Capture the cell that displays the provided text and extract its [X, Y] central coordinate. 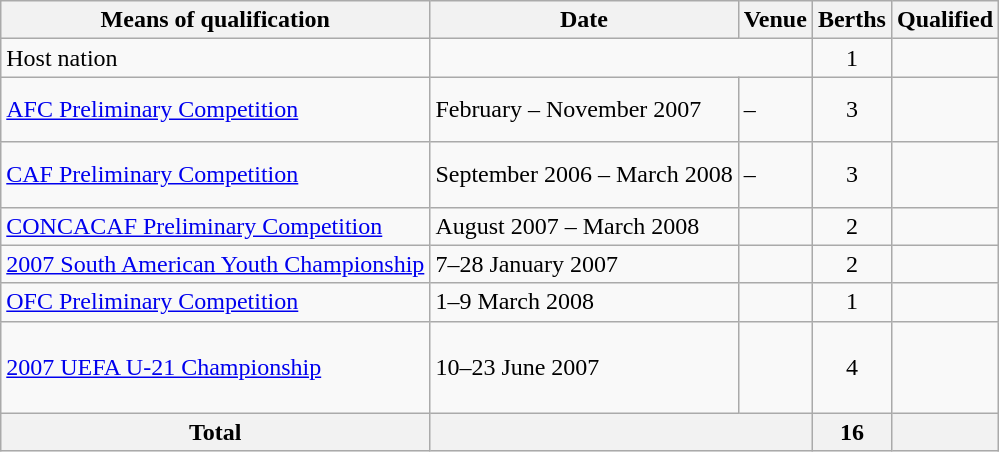
February – November 2007 [584, 110]
7–28 January 2007 [584, 264]
2007 UEFA U-21 Championship [216, 367]
August 2007 – March 2008 [584, 226]
CAF Preliminary Competition [216, 174]
Total [216, 432]
10–23 June 2007 [584, 367]
1–9 March 2008 [584, 302]
Venue [775, 20]
Host nation [216, 58]
AFC Preliminary Competition [216, 110]
OFC Preliminary Competition [216, 302]
4 [852, 367]
16 [852, 432]
Berths [852, 20]
CONCACAF Preliminary Competition [216, 226]
Date [584, 20]
Qualified [944, 20]
Means of qualification [216, 20]
September 2006 – March 2008 [584, 174]
2007 South American Youth Championship [216, 264]
